Capture the cell that displays the provided text and extract its [x, y] central coordinate. 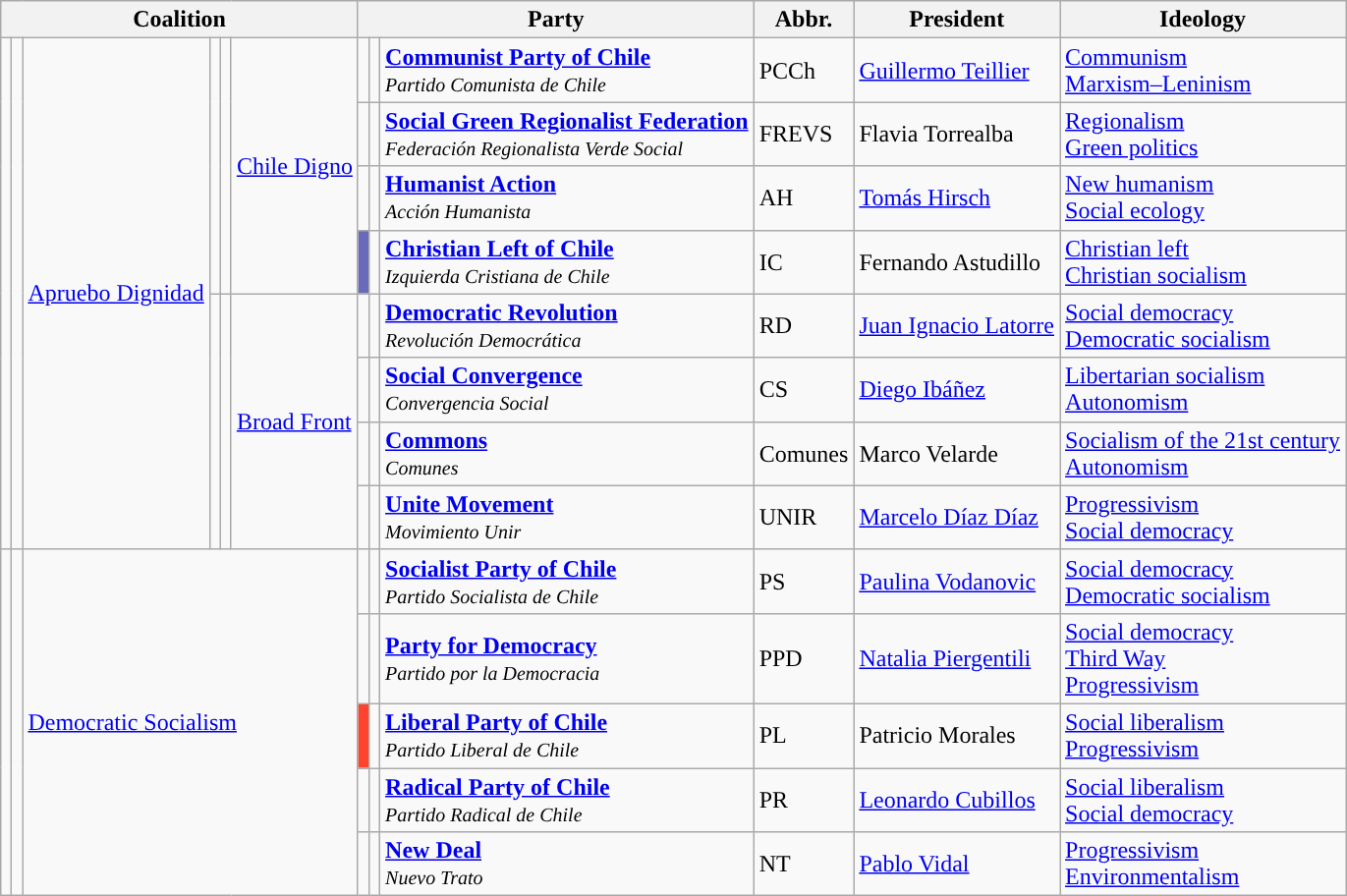
Party for DemocracyPartido por la Democracia [568, 658]
Guillermo Teillier [957, 71]
CommunismMarxism–Leninism [1203, 71]
Social ConvergenceConvergencia Social [568, 389]
NT [804, 865]
Fernando Astudillo [957, 261]
PPD [804, 658]
Social liberalismProgressivism [1203, 735]
Tomás Hirsch [957, 198]
Social liberalismSocial democracy [1203, 800]
Abbr. [804, 20]
Social democracyThird WayProgressivism [1203, 658]
Paulina Vodanovic [957, 582]
Humanist ActionAcción Humanista [568, 198]
Flavia Torrealba [957, 134]
ProgressivismEnvironmentalism [1203, 865]
New DealNuevo Trato [568, 865]
RD [804, 326]
Leonardo Cubillos [957, 800]
CS [804, 389]
Marco Velarde [957, 454]
Socialism of the 21st centuryAutonomism [1203, 454]
PS [804, 582]
Patricio Morales [957, 735]
Democratic Socialism [191, 722]
Christian leftChristian socialism [1203, 261]
PR [804, 800]
Libertarian socialismAutonomism [1203, 389]
President [957, 20]
Social Green Regionalist FederationFederación Regionalista Verde Social [568, 134]
IC [804, 261]
Natalia Piergentili [957, 658]
FREVS [804, 134]
Democratic RevolutionRevolución Democrática [568, 326]
PL [804, 735]
Coalition [180, 20]
ProgressivismSocial democracy [1203, 517]
AH [804, 198]
Socialist Party of ChilePartido Socialista de Chile [568, 582]
Pablo Vidal [957, 865]
RegionalismGreen politics [1203, 134]
Diego Ibáñez [957, 389]
Chile Digno [295, 166]
Radical Party of ChilePartido Radical de Chile [568, 800]
CommonsComunes [568, 454]
Unite MovementMovimiento Unir [568, 517]
Christian Left of ChileIzquierda Cristiana de Chile [568, 261]
Party [556, 20]
Ideology [1203, 20]
New humanismSocial ecology [1203, 198]
Apruebo Dignidad [116, 294]
UNIR [804, 517]
PCCh [804, 71]
Marcelo Díaz Díaz [957, 517]
Broad Front [295, 421]
Communist Party of ChilePartido Comunista de Chile [568, 71]
Comunes [804, 454]
Juan Ignacio Latorre [957, 326]
Liberal Party of ChilePartido Liberal de Chile [568, 735]
